Determine the [x, y] coordinate at the center of the cell enclosing the given text.  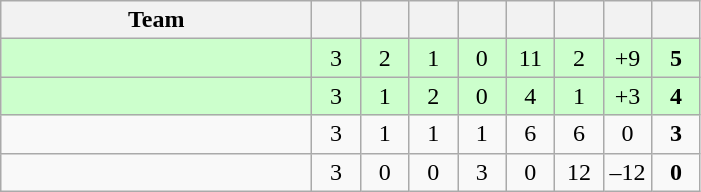
+9 [628, 58]
+3 [628, 96]
Team [156, 20]
–12 [628, 172]
12 [580, 172]
11 [530, 58]
5 [676, 58]
